From the cell containing the given text, extract its center point as (X, Y) coordinate. 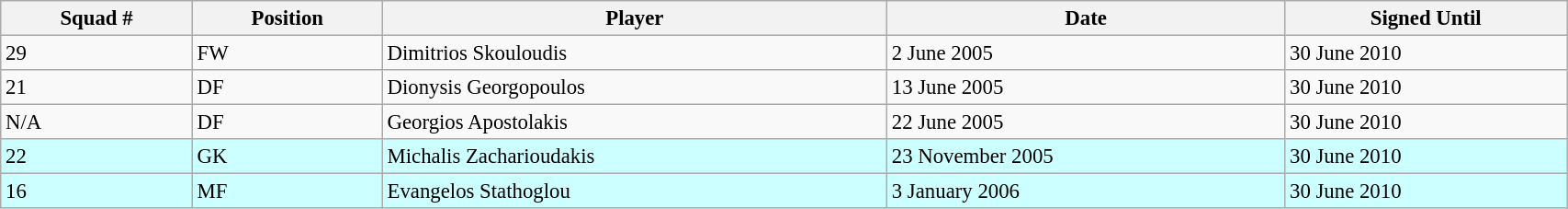
Date (1086, 18)
22 (97, 157)
22 June 2005 (1086, 122)
Squad # (97, 18)
Signed Until (1426, 18)
2 June 2005 (1086, 53)
Michalis Zacharioudakis (634, 157)
MF (287, 192)
3 January 2006 (1086, 192)
29 (97, 53)
Dimitrios Skouloudis (634, 53)
N/A (97, 122)
GK (287, 157)
23 November 2005 (1086, 157)
Position (287, 18)
Dionysis Georgopoulos (634, 87)
Player (634, 18)
16 (97, 192)
21 (97, 87)
Evangelos Stathoglou (634, 192)
13 June 2005 (1086, 87)
FW (287, 53)
Georgios Apostolakis (634, 122)
